Extract the (x, y) coordinate from the center of the cell holding the provided text.  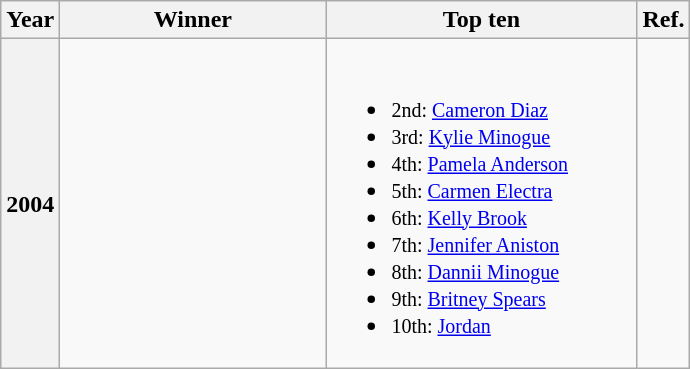
2004 (30, 204)
Top ten (482, 20)
Ref. (664, 20)
Year (30, 20)
Winner (193, 20)
